Pinpoint the cell where the given text exists, returning its (X, Y) midpoint coordinate. 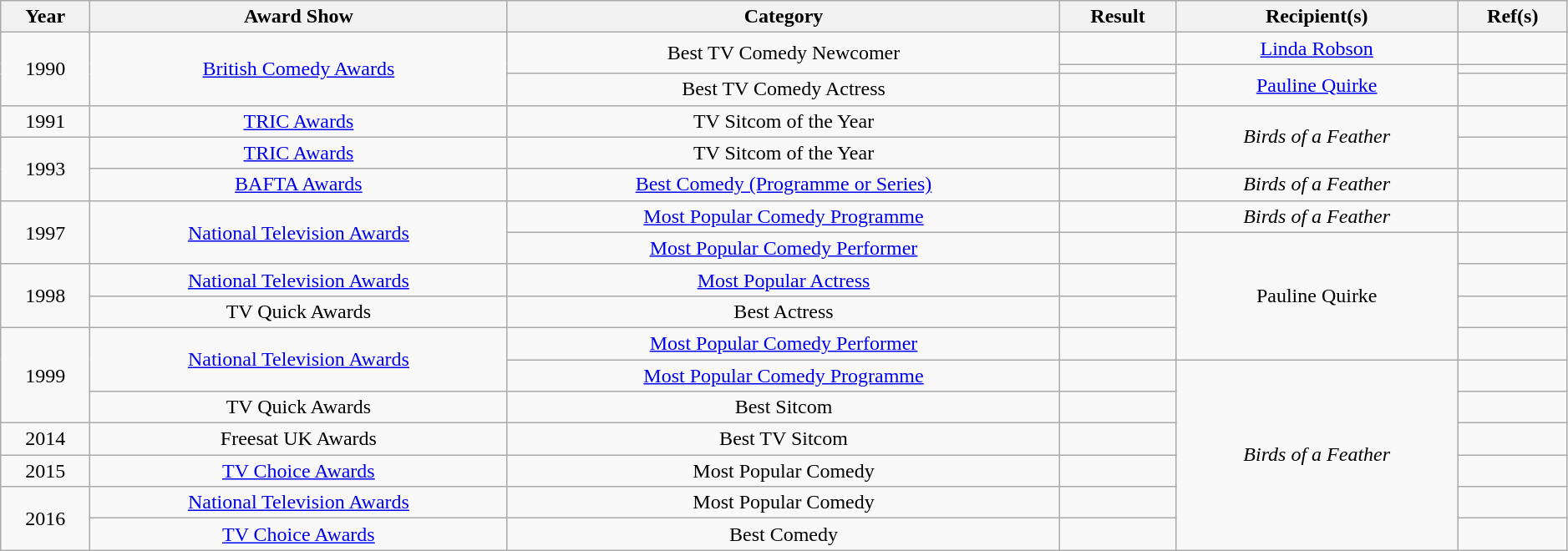
Ref(s) (1512, 17)
Best TV Comedy Newcomer (784, 53)
Best TV Sitcom (784, 439)
1991 (45, 121)
British Comedy Awards (299, 68)
1999 (45, 375)
2014 (45, 439)
2015 (45, 471)
Best TV Comedy Actress (784, 89)
Result (1118, 17)
Best Comedy (784, 534)
Award Show (299, 17)
BAFTA Awards (299, 185)
Most Popular Actress (784, 280)
2016 (45, 518)
1993 (45, 169)
Recipient(s) (1317, 17)
Year (45, 17)
Best Comedy (Programme or Series) (784, 185)
1998 (45, 296)
Freesat UK Awards (299, 439)
1990 (45, 68)
Linda Robson (1317, 48)
Category (784, 17)
1997 (45, 232)
Best Sitcom (784, 407)
Best Actress (784, 311)
